Scan for the cell matching the given text and deliver its [X, Y] coordinate at center. 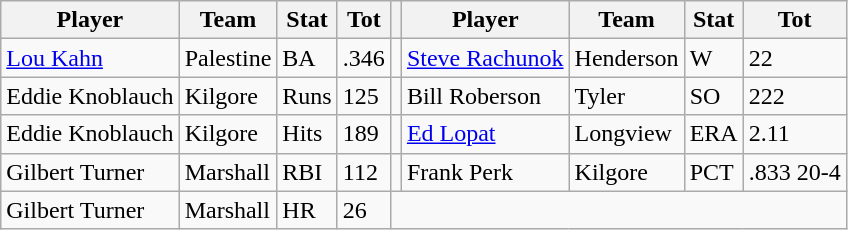
Steve Rachunok [485, 58]
2.11 [794, 134]
ERA [714, 134]
Frank Perk [485, 172]
Runs [307, 96]
Longview [626, 134]
BA [307, 58]
RBI [307, 172]
PCT [714, 172]
Hits [307, 134]
Lou Kahn [90, 58]
112 [364, 172]
26 [364, 210]
Henderson [626, 58]
.833 20-4 [794, 172]
W [714, 58]
222 [794, 96]
125 [364, 96]
HR [307, 210]
189 [364, 134]
22 [794, 58]
Palestine [228, 58]
Ed Lopat [485, 134]
.346 [364, 58]
Tyler [626, 96]
SO [714, 96]
Bill Roberson [485, 96]
